Find where the given text appears and provide that cell's center as (x, y) coordinate. 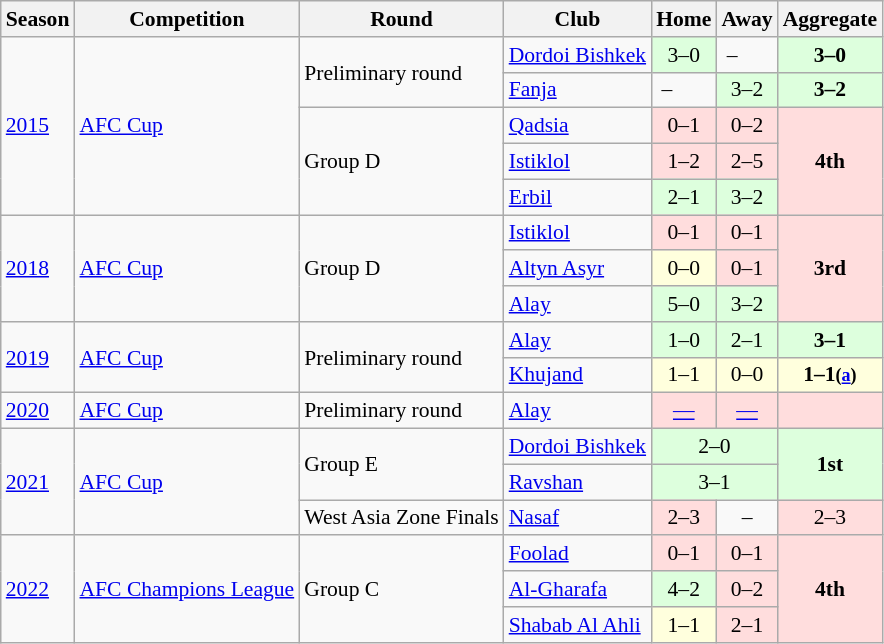
Khujand (578, 375)
2020 (38, 411)
Club (578, 19)
Round (401, 19)
West Asia Zone Finals (401, 518)
Group C (401, 590)
Al-Gharafa (578, 589)
2–5 (746, 162)
3rd (830, 268)
AFC Champions League (186, 590)
2015 (38, 126)
Season (38, 19)
Altyn Asyr (578, 269)
2018 (38, 268)
Nasaf (578, 518)
4–2 (684, 589)
Away (746, 19)
Aggregate (830, 19)
1–1(a) (830, 375)
Home (684, 19)
1–2 (684, 162)
1st (830, 464)
Qadsia (578, 126)
1–0 (684, 340)
Ravshan (578, 482)
Competition (186, 19)
2021 (38, 482)
2022 (38, 590)
Foolad (578, 554)
2–0 (714, 447)
Group E (401, 464)
Shabab Al Ahli (578, 625)
Erbil (578, 197)
2019 (38, 358)
5–0 (684, 304)
Fanja (578, 90)
